Locate the cell with the specified text and output its [X, Y] center coordinate. 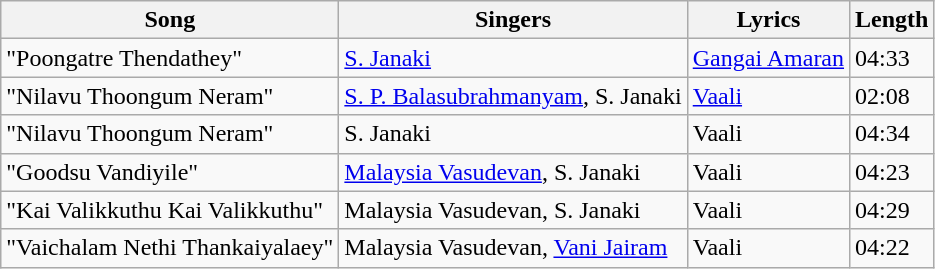
Singers [513, 20]
Length [892, 20]
04:29 [892, 210]
Gangai Amaran [768, 58]
"Vaichalam Nethi Thankaiyalaey" [170, 248]
04:23 [892, 172]
02:08 [892, 96]
04:22 [892, 248]
Lyrics [768, 20]
04:34 [892, 134]
"Goodsu Vandiyile" [170, 172]
"Poongatre Thendathey" [170, 58]
"Kai Valikkuthu Kai Valikkuthu" [170, 210]
Song [170, 20]
04:33 [892, 58]
S. P. Balasubrahmanyam, S. Janaki [513, 96]
Malaysia Vasudevan, Vani Jairam [513, 248]
